Identify which cell holds the provided text, then report its (X, Y) central coordinate. 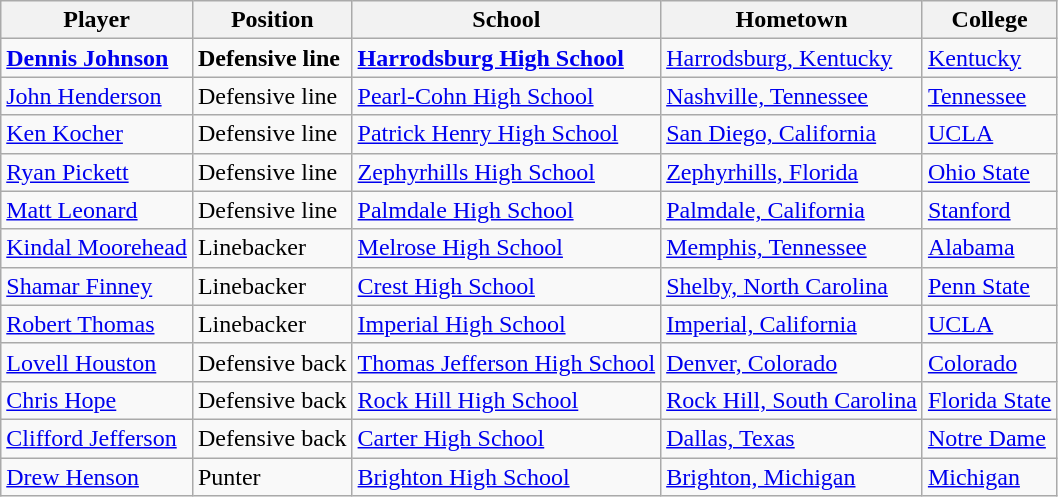
Tennessee (989, 96)
Shamar Finney (97, 286)
Robert Thomas (97, 324)
John Henderson (97, 96)
Thomas Jefferson High School (506, 362)
Imperial, California (792, 324)
Imperial High School (506, 324)
Lovell Houston (97, 362)
Ken Kocher (97, 134)
Harrodsburg High School (506, 58)
Zephyrhills High School (506, 172)
Melrose High School (506, 248)
Rock Hill High School (506, 400)
Matt Leonard (97, 210)
Chris Hope (97, 400)
Ohio State (989, 172)
Player (97, 20)
Harrodsburg, Kentucky (792, 58)
Carter High School (506, 438)
Punter (272, 477)
Palmdale, California (792, 210)
Dennis Johnson (97, 58)
Clifford Jefferson (97, 438)
Ryan Pickett (97, 172)
Palmdale High School (506, 210)
Hometown (792, 20)
Dallas, Texas (792, 438)
Denver, Colorado (792, 362)
San Diego, California (792, 134)
Rock Hill, South Carolina (792, 400)
Drew Henson (97, 477)
Memphis, Tennessee (792, 248)
Zephyrhills, Florida (792, 172)
Michigan (989, 477)
Kentucky (989, 58)
Position (272, 20)
Brighton High School (506, 477)
Penn State (989, 286)
Patrick Henry High School (506, 134)
Notre Dame (989, 438)
College (989, 20)
Nashville, Tennessee (792, 96)
Pearl-Cohn High School (506, 96)
Florida State (989, 400)
Kindal Moorehead (97, 248)
Shelby, North Carolina (792, 286)
Stanford (989, 210)
Crest High School (506, 286)
School (506, 20)
Alabama (989, 248)
Brighton, Michigan (792, 477)
Colorado (989, 362)
